Return (X, Y) of the center of cell containing provided text 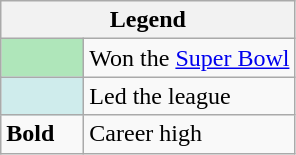
Career high (190, 134)
Won the Super Bowl (190, 58)
Legend (148, 20)
Bold (42, 134)
Led the league (190, 96)
